Determine the (x, y) coordinate at the center of the cell enclosing the given text.  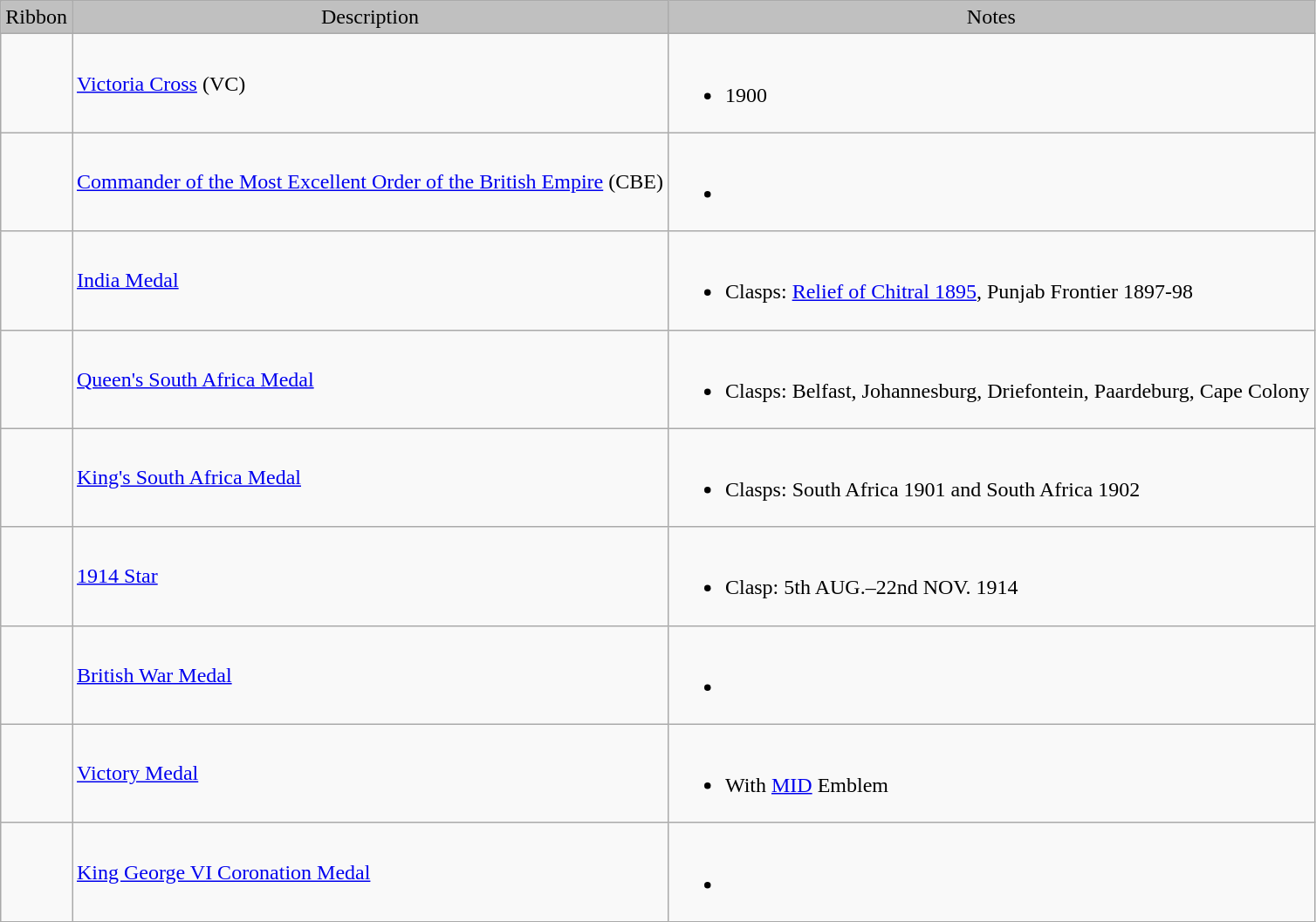
Victory Medal (370, 773)
British War Medal (370, 675)
1914 Star (370, 576)
Commander of the Most Excellent Order of the British Empire (CBE) (370, 181)
Description (370, 17)
With MID Emblem (991, 773)
Queen's South Africa Medal (370, 379)
King's South Africa Medal (370, 478)
India Medal (370, 281)
King George VI Coronation Medal (370, 872)
Clasps: South Africa 1901 and South Africa 1902 (991, 478)
Clasps: Relief of Chitral 1895, Punjab Frontier 1897-98 (991, 281)
Clasp: 5th AUG.–22nd NOV. 1914 (991, 576)
Clasps: Belfast, Johannesburg, Driefontein, Paardeburg, Cape Colony (991, 379)
1900 (991, 84)
Victoria Cross (VC) (370, 84)
Notes (991, 17)
Ribbon (37, 17)
